Capture the cell that displays the provided text and extract its [x, y] central coordinate. 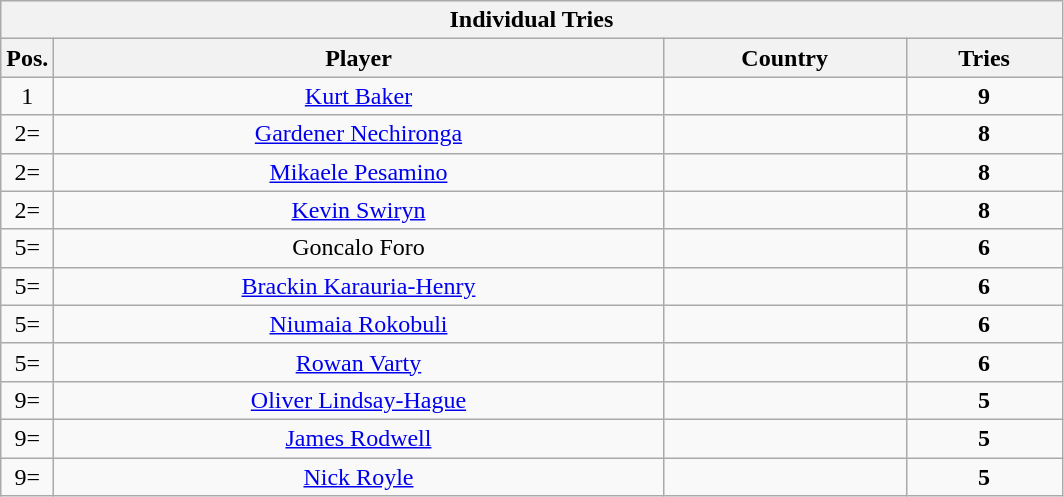
Gardener Nechironga [358, 134]
Goncalo Foro [358, 248]
1 [28, 96]
Kevin Swiryn [358, 210]
9 [984, 96]
Kurt Baker [358, 96]
Oliver Lindsay-Hague [358, 400]
Tries [984, 58]
Pos. [28, 58]
Country [784, 58]
Mikaele Pesamino [358, 172]
James Rodwell [358, 438]
Individual Tries [532, 20]
Niumaia Rokobuli [358, 324]
Brackin Karauria-Henry [358, 286]
Player [358, 58]
Nick Royle [358, 477]
Rowan Varty [358, 362]
